Output the (x, y) coordinate of the center of the cell containing the given text.  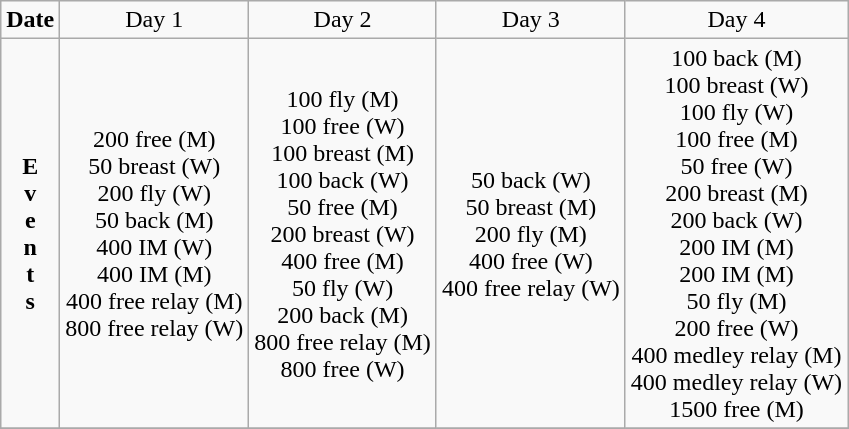
50 back (W) 50 breast (M) 200 fly (M) 400 free (W) 400 free relay (W) (530, 234)
Events (30, 234)
100 fly (M) 100 free (W) 100 breast (M) 100 back (W) 50 free (M) 200 breast (W) 400 free (M) 50 fly (W) 200 back (M) 800 free relay (M) 800 free (W) (343, 234)
Day 2 (343, 20)
Date (30, 20)
Day 4 (736, 20)
Day 3 (530, 20)
Day 1 (154, 20)
200 free (M) 50 breast (W) 200 fly (W) 50 back (M) 400 IM (W) 400 IM (M) 400 free relay (M) 800 free relay (W) (154, 234)
